Identify which cell holds the provided text, then report its (x, y) central coordinate. 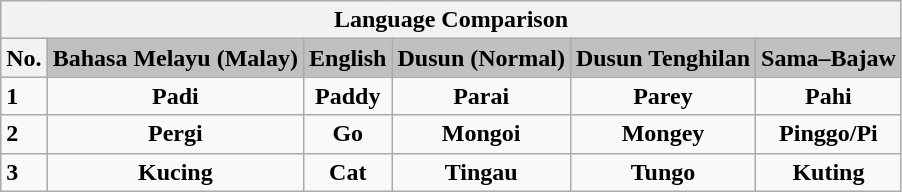
Parey (662, 96)
Go (348, 134)
Tingau (481, 172)
Kucing (175, 172)
Bahasa Melayu (Malay) (175, 58)
English (348, 58)
No. (24, 58)
Paddy (348, 96)
Sama–Bajaw (829, 58)
Pahi (829, 96)
Pinggo/Pi (829, 134)
3 (24, 172)
Pergi (175, 134)
Padi (175, 96)
2 (24, 134)
Dusun (Normal) (481, 58)
Tungo (662, 172)
Parai (481, 96)
Kuting (829, 172)
Mongey (662, 134)
Language Comparison (452, 20)
1 (24, 96)
Dusun Tenghilan (662, 58)
Mongoi (481, 134)
Cat (348, 172)
